Pinpoint the cell where the given text exists, returning its (x, y) midpoint coordinate. 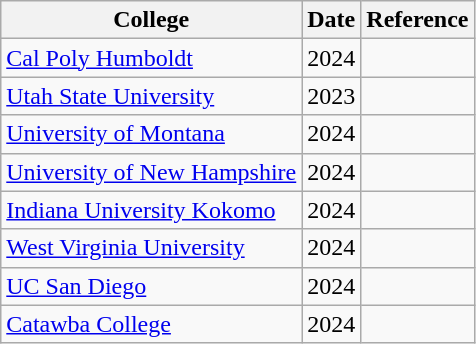
Indiana University Kokomo (152, 210)
2023 (332, 96)
College (152, 20)
Reference (418, 20)
Date (332, 20)
Catawba College (152, 324)
West Virginia University (152, 248)
University of New Hampshire (152, 172)
UC San Diego (152, 286)
University of Montana (152, 134)
Utah State University (152, 96)
Cal Poly Humboldt (152, 58)
